Identify which cell holds the provided text, then report its (X, Y) central coordinate. 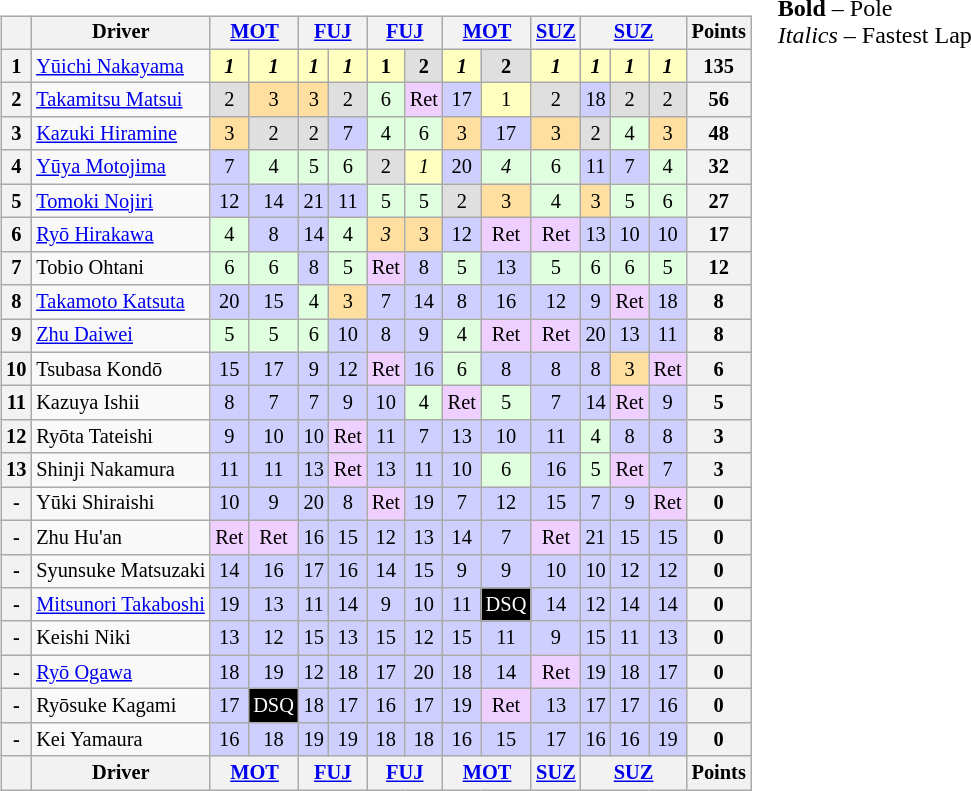
Tsubasa Kondō (120, 369)
56 (719, 100)
Takamitsu Matsui (120, 100)
Shinji Nakamura (120, 470)
Kazuki Hiramine (120, 134)
Yūya Motojima (120, 167)
Kazuya Ishii (120, 403)
Ryōta Tateishi (120, 437)
Tobio Ohtani (120, 268)
48 (719, 134)
Ryō Ogawa (120, 672)
Ryōsuke Kagami (120, 706)
Yūki Shiraishi (120, 504)
135 (719, 66)
Ryō Hirakawa (120, 235)
Zhu Daiwei (120, 336)
Takamoto Katsuta (120, 302)
32 (719, 167)
Mitsunori Takaboshi (120, 605)
Tomoki Nojiri (120, 201)
Zhu Hu'an (120, 537)
Syunsuke Matsuzaki (120, 571)
Keishi Niki (120, 638)
27 (719, 201)
Yūichi Nakayama (120, 66)
Kei Yamaura (120, 739)
